From the cell containing the given text, extract its center point as (x, y) coordinate. 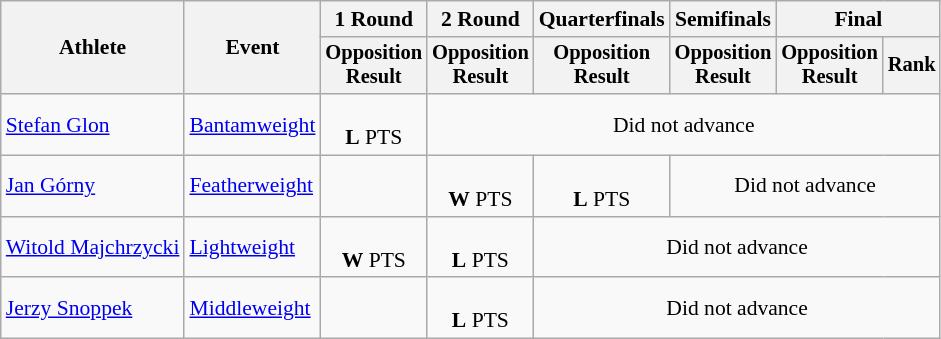
Bantamweight (252, 124)
1 Round (374, 19)
Lightweight (252, 248)
Rank (912, 66)
Final (858, 19)
Witold Majchrzycki (93, 248)
Athlete (93, 48)
Quarterfinals (602, 19)
Jan Górny (93, 186)
2 Round (480, 19)
Jerzy Snoppek (93, 308)
Stefan Glon (93, 124)
Semifinals (724, 19)
Event (252, 48)
Featherweight (252, 186)
Middleweight (252, 308)
